Extract the [x, y] coordinate from the center of the cell holding the provided text.  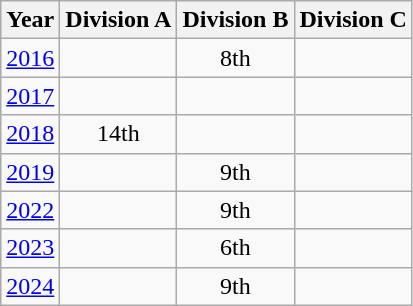
14th [118, 134]
6th [236, 248]
2017 [30, 96]
Division A [118, 20]
2023 [30, 248]
2019 [30, 172]
2022 [30, 210]
2024 [30, 286]
Year [30, 20]
Division C [353, 20]
2016 [30, 58]
8th [236, 58]
2018 [30, 134]
Division B [236, 20]
